Find where the given text appears and provide that cell's center as [X, Y] coordinate. 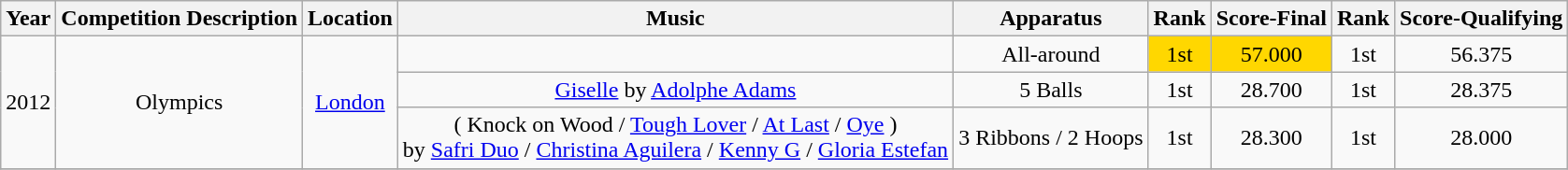
London [351, 103]
Competition Description [180, 19]
57.000 [1272, 54]
28.375 [1481, 90]
Score-Final [1272, 19]
Olympics [180, 103]
28.700 [1272, 90]
All-around [1051, 54]
56.375 [1481, 54]
Music [675, 19]
Giselle by Adolphe Adams [675, 90]
( Knock on Wood / Tough Lover / At Last / Oye ) by Safri Duo / Christina Aguilera / Kenny G / Gloria Estefan [675, 138]
Location [351, 19]
28.300 [1272, 138]
Apparatus [1051, 19]
Year [28, 19]
3 Ribbons / 2 Hoops [1051, 138]
Score-Qualifying [1481, 19]
5 Balls [1051, 90]
2012 [28, 103]
28.000 [1481, 138]
